Search for the cell housing the specified text and yield its (x, y) center coordinate. 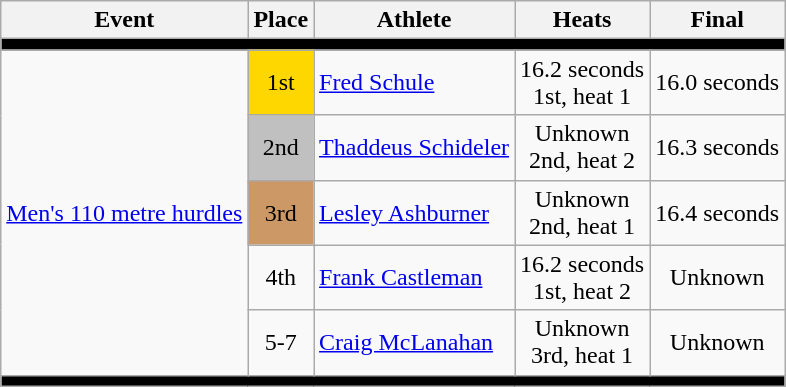
Event (124, 20)
Unknown 2nd, heat 2 (582, 148)
Lesley Ashburner (414, 212)
Final (718, 20)
Fred Schule (414, 82)
Unknown 2nd, heat 1 (582, 212)
Men's 110 metre hurdles (124, 212)
Frank Castleman (414, 278)
16.3 seconds (718, 148)
16.2 seconds 1st, heat 2 (582, 278)
Athlete (414, 20)
5-7 (281, 342)
Unknown 3rd, heat 1 (582, 342)
4th (281, 278)
16.0 seconds (718, 82)
16.2 seconds 1st, heat 1 (582, 82)
3rd (281, 212)
16.4 seconds (718, 212)
Heats (582, 20)
2nd (281, 148)
Craig McLanahan (414, 342)
Thaddeus Schideler (414, 148)
1st (281, 82)
Place (281, 20)
